Detect which cell encompasses the target text, then output its (x, y) center coordinate. 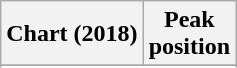
Peakposition (189, 34)
Chart (2018) (72, 34)
